Search for the cell housing the specified text and yield its [x, y] center coordinate. 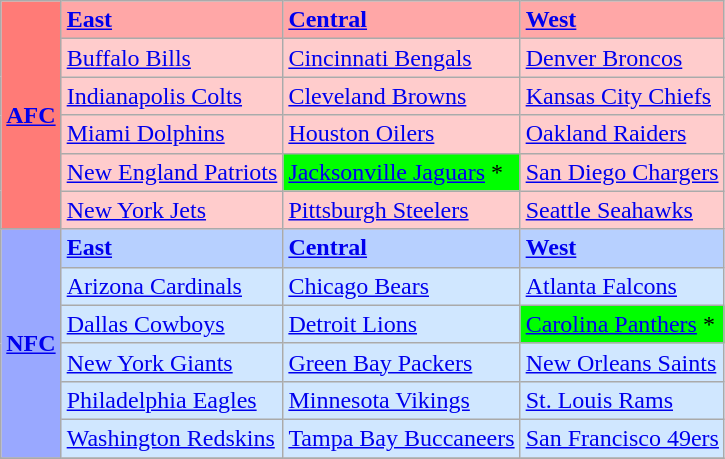
Cincinnati Bengals [402, 58]
New York Jets [172, 210]
Pittsburgh Steelers [402, 210]
Chicago Bears [402, 286]
San Francisco 49ers [622, 438]
Buffalo Bills [172, 58]
Carolina Panthers * [622, 324]
San Diego Chargers [622, 172]
NFC [31, 343]
Kansas City Chiefs [622, 96]
Arizona Cardinals [172, 286]
Philadelphia Eagles [172, 400]
St. Louis Rams [622, 400]
New York Giants [172, 362]
Washington Redskins [172, 438]
New England Patriots [172, 172]
Minnesota Vikings [402, 400]
New Orleans Saints [622, 362]
Seattle Seahawks [622, 210]
Jacksonville Jaguars * [402, 172]
Miami Dolphins [172, 134]
Detroit Lions [402, 324]
Indianapolis Colts [172, 96]
AFC [31, 115]
Oakland Raiders [622, 134]
Denver Broncos [622, 58]
Cleveland Browns [402, 96]
Green Bay Packers [402, 362]
Houston Oilers [402, 134]
Tampa Bay Buccaneers [402, 438]
Atlanta Falcons [622, 286]
Dallas Cowboys [172, 324]
